Output the [x, y] coordinate of the center of the cell containing the given text.  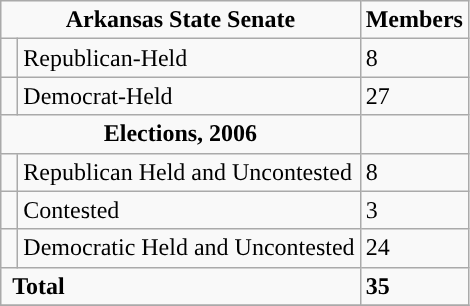
Members [414, 20]
Contested [189, 210]
Republican Held and Uncontested [189, 172]
35 [414, 286]
Elections, 2006 [180, 134]
27 [414, 96]
3 [414, 210]
24 [414, 248]
Republican-Held [189, 58]
Democratic Held and Uncontested [189, 248]
Democrat-Held [189, 96]
Total [180, 286]
Arkansas State Senate [180, 20]
